Identify which cell holds the provided text, then report its [x, y] central coordinate. 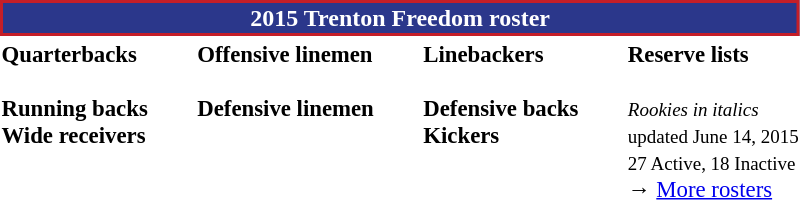
2015 Trenton Freedom roster [400, 18]
